Output the (X, Y) coordinate of the center of the cell containing the given text.  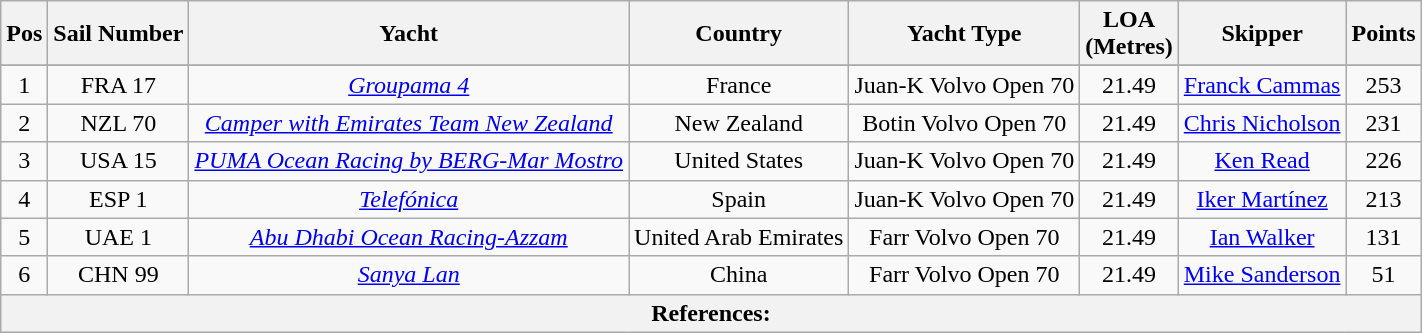
NZL 70 (118, 123)
France (739, 85)
Yacht Type (964, 34)
Mike Sanderson (1262, 275)
China (739, 275)
PUMA Ocean Racing by BERG-Mar Mostro (409, 161)
213 (1384, 199)
Yacht (409, 34)
Chris Nicholson (1262, 123)
131 (1384, 237)
5 (24, 237)
Telefónica (409, 199)
New Zealand (739, 123)
CHN 99 (118, 275)
LOA(Metres) (1130, 34)
51 (1384, 275)
Iker Martínez (1262, 199)
231 (1384, 123)
ESP 1 (118, 199)
Pos (24, 34)
USA 15 (118, 161)
Groupama 4 (409, 85)
3 (24, 161)
Sail Number (118, 34)
6 (24, 275)
Sanya Lan (409, 275)
References: (711, 313)
Franck Cammas (1262, 85)
4 (24, 199)
Abu Dhabi Ocean Racing-Azzam (409, 237)
1 (24, 85)
226 (1384, 161)
FRA 17 (118, 85)
Camper with Emirates Team New Zealand (409, 123)
Skipper (1262, 34)
253 (1384, 85)
Botin Volvo Open 70 (964, 123)
Ken Read (1262, 161)
2 (24, 123)
United Arab Emirates (739, 237)
Ian Walker (1262, 237)
Points (1384, 34)
Spain (739, 199)
United States (739, 161)
Country (739, 34)
UAE 1 (118, 237)
